Locate the cell with the specified text and output its (X, Y) center coordinate. 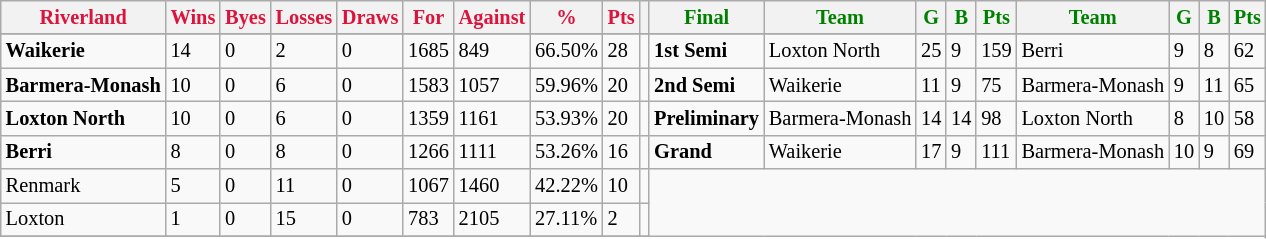
27.11% (566, 219)
% (566, 17)
1161 (492, 118)
1st Semi (706, 51)
1111 (492, 152)
1685 (428, 51)
1057 (492, 85)
1583 (428, 85)
15 (304, 219)
98 (996, 118)
Renmark (84, 186)
1460 (492, 186)
2105 (492, 219)
58 (1248, 118)
849 (492, 51)
For (428, 17)
Losses (304, 17)
62 (1248, 51)
42.22% (566, 186)
1359 (428, 118)
2nd Semi (706, 85)
53.26% (566, 152)
1 (194, 219)
75 (996, 85)
59.96% (566, 85)
28 (622, 51)
Wins (194, 17)
Byes (245, 17)
17 (931, 152)
Grand (706, 152)
53.93% (566, 118)
16 (622, 152)
1266 (428, 152)
Loxton (84, 219)
Preliminary (706, 118)
5 (194, 186)
Final (706, 17)
783 (428, 219)
Riverland (84, 17)
65 (1248, 85)
Draws (370, 17)
159 (996, 51)
66.50% (566, 51)
Against (492, 17)
25 (931, 51)
1067 (428, 186)
69 (1248, 152)
111 (996, 152)
